Return [X, Y] of the center of cell containing provided text 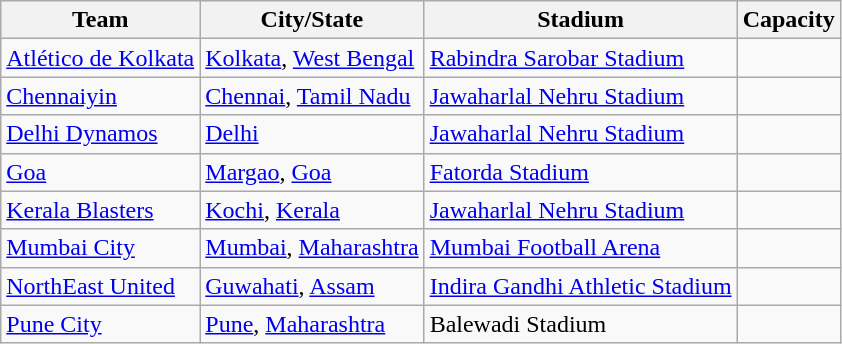
City/State [312, 20]
Atlético de Kolkata [100, 58]
Kochi, Kerala [312, 210]
Delhi [312, 134]
Pune, Maharashtra [312, 324]
Fatorda Stadium [580, 172]
Mumbai Football Arena [580, 248]
Kolkata, West Bengal [312, 58]
Indira Gandhi Athletic Stadium [580, 286]
Team [100, 20]
Rabindra Sarobar Stadium [580, 58]
Chennaiyin [100, 96]
Mumbai, Maharashtra [312, 248]
Goa [100, 172]
Stadium [580, 20]
Margao, Goa [312, 172]
Guwahati, Assam [312, 286]
Delhi Dynamos [100, 134]
Mumbai City [100, 248]
Kerala Blasters [100, 210]
Pune City [100, 324]
NorthEast United [100, 286]
Chennai, Tamil Nadu [312, 96]
Capacity [788, 20]
Balewadi Stadium [580, 324]
